Identify which cell holds the provided text, then report its [X, Y] central coordinate. 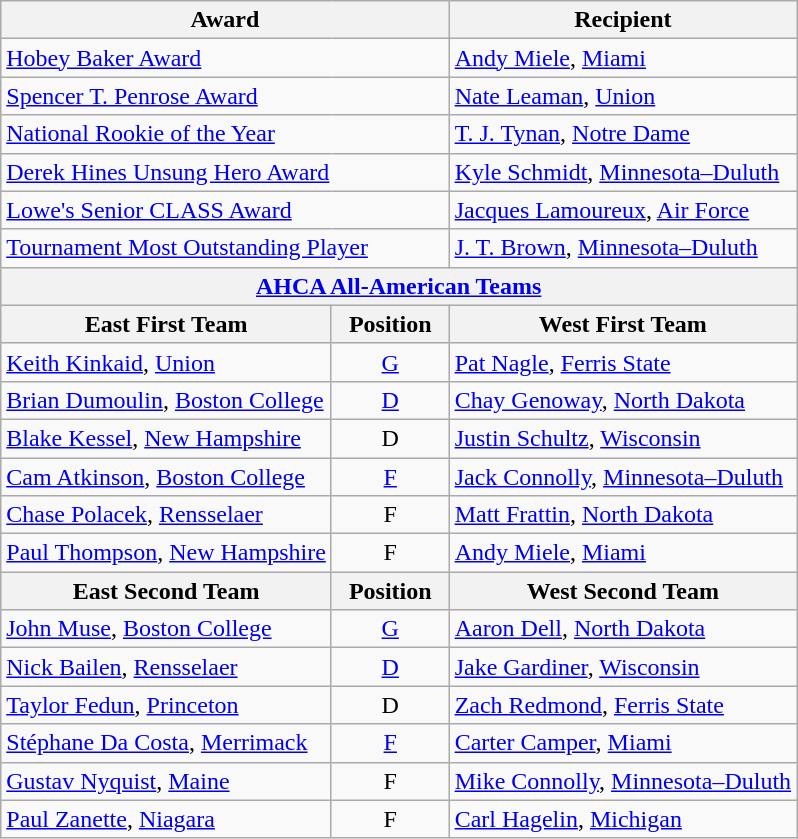
Brian Dumoulin, Boston College [166, 400]
Zach Redmond, Ferris State [623, 705]
Lowe's Senior CLASS Award [225, 210]
Matt Frattin, North Dakota [623, 515]
Chay Genoway, North Dakota [623, 400]
John Muse, Boston College [166, 629]
T. J. Tynan, Notre Dame [623, 134]
Nate Leaman, Union [623, 96]
Stéphane Da Costa, Merrimack [166, 743]
Taylor Fedun, Princeton [166, 705]
Award [225, 20]
West First Team [623, 324]
Justin Schultz, Wisconsin [623, 438]
Carl Hagelin, Michigan [623, 819]
Carter Camper, Miami [623, 743]
Tournament Most Outstanding Player [225, 248]
Chase Polacek, Rensselaer [166, 515]
Keith Kinkaid, Union [166, 362]
East Second Team [166, 591]
Jack Connolly, Minnesota–Duluth [623, 477]
West Second Team [623, 591]
Pat Nagle, Ferris State [623, 362]
National Rookie of the Year [225, 134]
Nick Bailen, Rensselaer [166, 667]
Paul Thompson, New Hampshire [166, 553]
AHCA All-American Teams [399, 286]
Blake Kessel, New Hampshire [166, 438]
Jacques Lamoureux, Air Force [623, 210]
Derek Hines Unsung Hero Award [225, 172]
Spencer T. Penrose Award [225, 96]
Hobey Baker Award [225, 58]
Cam Atkinson, Boston College [166, 477]
East First Team [166, 324]
Jake Gardiner, Wisconsin [623, 667]
Kyle Schmidt, Minnesota–Duluth [623, 172]
Aaron Dell, North Dakota [623, 629]
J. T. Brown, Minnesota–Duluth [623, 248]
Recipient [623, 20]
Paul Zanette, Niagara [166, 819]
Gustav Nyquist, Maine [166, 781]
Mike Connolly, Minnesota–Duluth [623, 781]
